Return the (x, y) coordinate for the center point of the cell that contains the specified text.  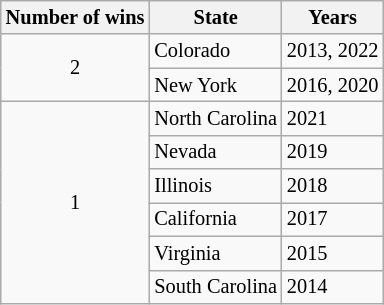
Virginia (216, 253)
Colorado (216, 51)
2013, 2022 (332, 51)
Illinois (216, 186)
State (216, 17)
California (216, 219)
2016, 2020 (332, 85)
2015 (332, 253)
Number of wins (76, 17)
2018 (332, 186)
North Carolina (216, 118)
South Carolina (216, 287)
Years (332, 17)
2014 (332, 287)
2021 (332, 118)
2017 (332, 219)
1 (76, 202)
2019 (332, 152)
Nevada (216, 152)
New York (216, 85)
2 (76, 68)
